Return the (X, Y) coordinate for the center point of the cell that contains the specified text.  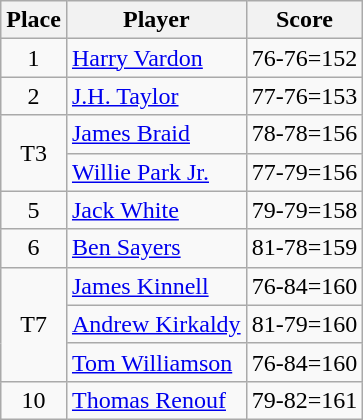
1 (34, 58)
James Braid (156, 134)
James Kinnell (156, 286)
6 (34, 248)
Place (34, 20)
T7 (34, 324)
10 (34, 400)
2 (34, 96)
77-79=156 (304, 172)
5 (34, 210)
78-78=156 (304, 134)
Ben Sayers (156, 248)
Thomas Renouf (156, 400)
Score (304, 20)
76-76=152 (304, 58)
77-76=153 (304, 96)
T3 (34, 153)
Willie Park Jr. (156, 172)
Jack White (156, 210)
Tom Williamson (156, 362)
J.H. Taylor (156, 96)
Harry Vardon (156, 58)
81-78=159 (304, 248)
81-79=160 (304, 324)
Player (156, 20)
79-79=158 (304, 210)
79-82=161 (304, 400)
Andrew Kirkaldy (156, 324)
